Detect which cell encompasses the target text, then output its (x, y) center coordinate. 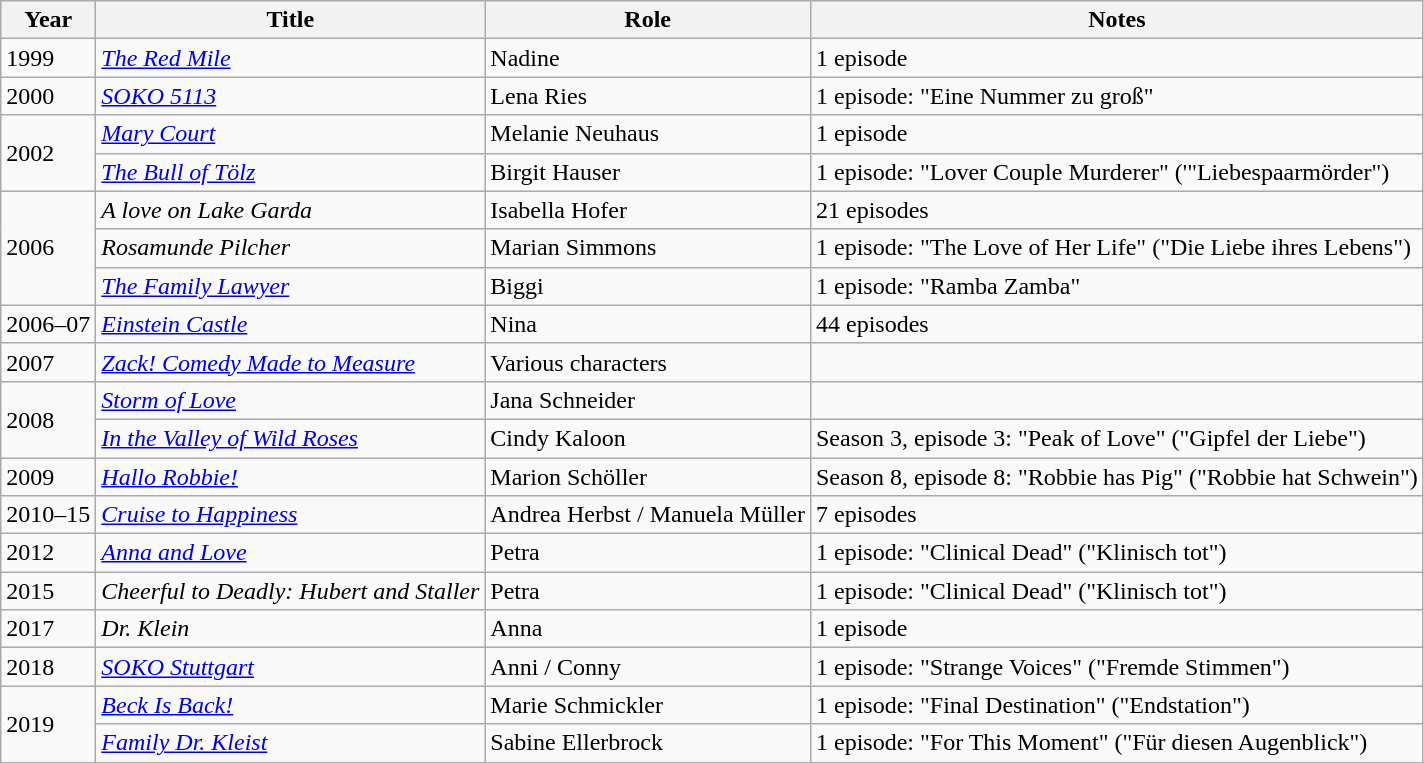
Season 3, episode 3: "Peak of Love" ("Gipfel der Liebe") (1116, 438)
Dr. Klein (290, 629)
The Bull of Tölz (290, 172)
2015 (48, 591)
Marian Simmons (648, 248)
1 episode: "Strange Voices" ("Fremde Stimmen") (1116, 667)
Storm of Love (290, 400)
Biggi (648, 286)
2019 (48, 724)
1 episode: "For This Moment" ("Für diesen Augenblick") (1116, 743)
Title (290, 20)
In the Valley of Wild Roses (290, 438)
Melanie Neuhaus (648, 134)
Hallo Robbie! (290, 477)
Nadine (648, 58)
Year (48, 20)
Jana Schneider (648, 400)
Birgit Hauser (648, 172)
7 episodes (1116, 515)
Cheerful to Deadly: Hubert and Staller (290, 591)
2012 (48, 553)
2006 (48, 248)
2009 (48, 477)
2010–15 (48, 515)
Anna (648, 629)
Isabella Hofer (648, 210)
A love on Lake Garda (290, 210)
2002 (48, 153)
Andrea Herbst / Manuela Müller (648, 515)
SOKO 5113 (290, 96)
Various characters (648, 362)
SOKO Stuttgart (290, 667)
Sabine Ellerbrock (648, 743)
Cindy Kaloon (648, 438)
Anni / Conny (648, 667)
2007 (48, 362)
2018 (48, 667)
21 episodes (1116, 210)
Family Dr. Kleist (290, 743)
2000 (48, 96)
1 episode: "Final Destination" ("Endstation") (1116, 705)
The Family Lawyer (290, 286)
Marie Schmickler (648, 705)
1 episode: "Eine Nummer zu groß" (1116, 96)
Marion Schöller (648, 477)
Zack! Comedy Made to Measure (290, 362)
Beck Is Back! (290, 705)
Cruise to Happiness (290, 515)
Mary Court (290, 134)
Lena Ries (648, 96)
1999 (48, 58)
Role (648, 20)
2006–07 (48, 324)
1 episode: "The Love of Her Life" ("Die Liebe ihres Lebens") (1116, 248)
1 episode: "Ramba Zamba" (1116, 286)
Rosamunde Pilcher (290, 248)
The Red Mile (290, 58)
Season 8, episode 8: "Robbie has Pig" ("Robbie hat Schwein") (1116, 477)
Einstein Castle (290, 324)
2008 (48, 419)
44 episodes (1116, 324)
Nina (648, 324)
2017 (48, 629)
Anna and Love (290, 553)
Notes (1116, 20)
1 episode: "Lover Couple Murderer" ('"Liebespaarmörder") (1116, 172)
